Return the [X, Y] coordinate for the center point of the cell that contains the specified text.  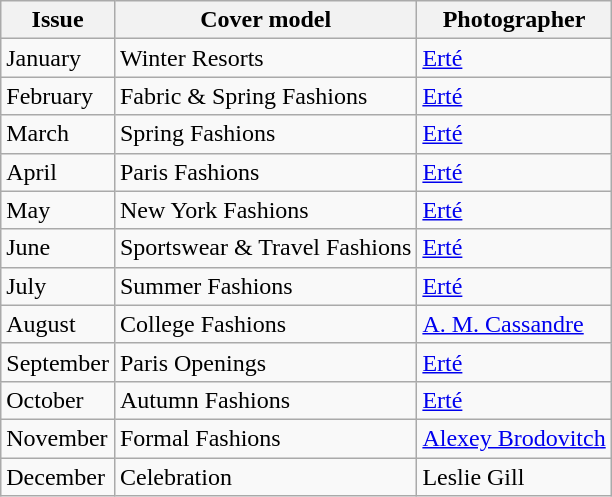
Formal Fashions [265, 438]
Alexey Brodovitch [514, 438]
Summer Fashions [265, 286]
Issue [58, 20]
Photographer [514, 20]
Winter Resorts [265, 58]
Celebration [265, 477]
November [58, 438]
February [58, 96]
October [58, 400]
Spring Fashions [265, 134]
July [58, 286]
June [58, 248]
September [58, 362]
April [58, 172]
May [58, 210]
March [58, 134]
Cover model [265, 20]
College Fashions [265, 324]
January [58, 58]
Paris Openings [265, 362]
A. M. Cassandre [514, 324]
Leslie Gill [514, 477]
New York Fashions [265, 210]
Paris Fashions [265, 172]
August [58, 324]
Fabric & Spring Fashions [265, 96]
December [58, 477]
Autumn Fashions [265, 400]
Sportswear & Travel Fashions [265, 248]
